Locate the cell with the specified text and output its [x, y] center coordinate. 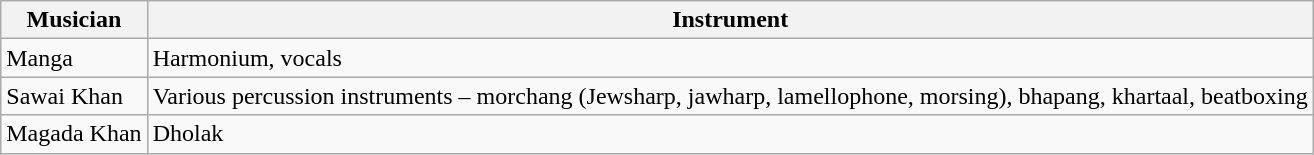
Harmonium, vocals [730, 58]
Sawai Khan [74, 96]
Manga [74, 58]
Magada Khan [74, 134]
Instrument [730, 20]
Musician [74, 20]
Dholak [730, 134]
Various percussion instruments – morchang (Jewsharp, jawharp, lamellophone, morsing), bhapang, khartaal, beatboxing [730, 96]
